Pinpoint the cell where the given text exists, returning its [x, y] midpoint coordinate. 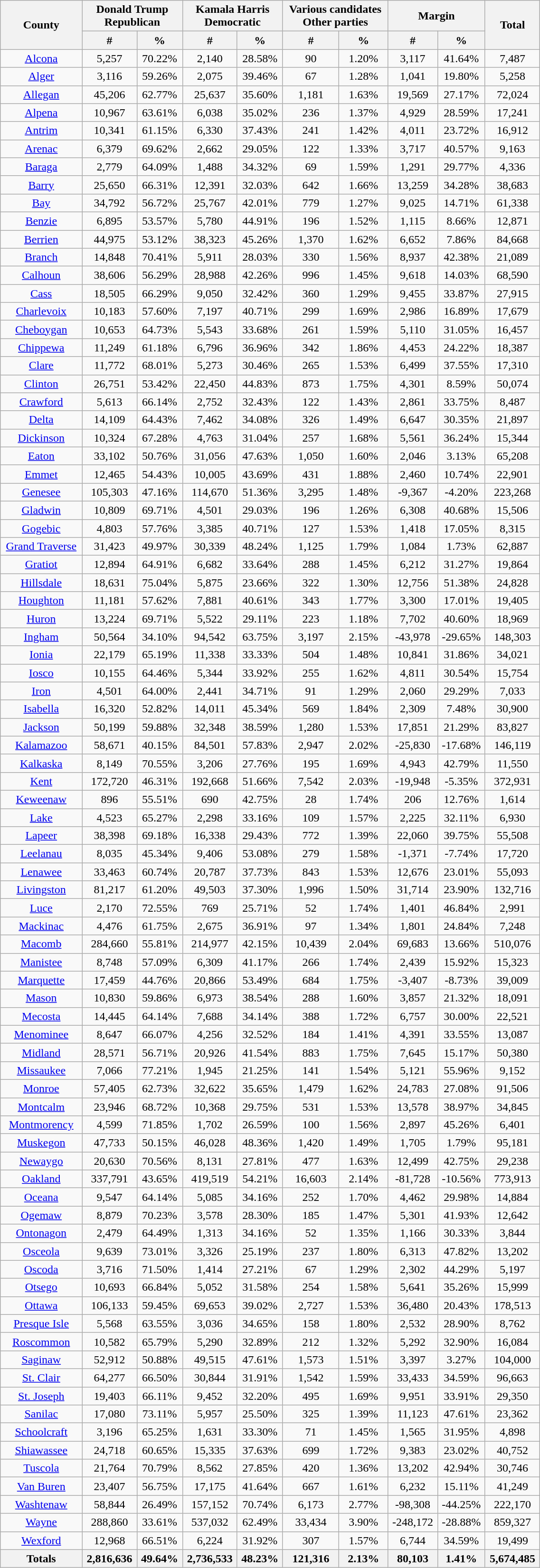
33.87% [461, 293]
66.11% [160, 1396]
222,170 [512, 1504]
34.65% [260, 1323]
4,763 [210, 438]
66.14% [160, 402]
343 [311, 601]
7,197 [210, 312]
6,652 [413, 239]
2,298 [210, 817]
10,183 [109, 312]
70.41% [160, 257]
16,603 [311, 1179]
45,206 [109, 94]
11,249 [109, 348]
Kalkaska [41, 763]
5,258 [512, 76]
Midland [41, 1052]
50,380 [512, 1052]
31.27% [461, 565]
1,420 [311, 1143]
33.68% [260, 330]
7.86% [461, 239]
7,688 [210, 1016]
1,801 [413, 926]
-17.68% [461, 745]
22,901 [512, 474]
510,076 [512, 944]
1,614 [512, 799]
9,455 [413, 293]
65.19% [160, 655]
31.92% [260, 1540]
6,647 [413, 420]
Branch [41, 257]
80,103 [413, 1559]
12,756 [413, 583]
6,744 [413, 1540]
Barry [41, 185]
16.89% [461, 312]
58,844 [109, 1504]
9,452 [210, 1396]
64.43% [160, 420]
7,066 [109, 1070]
65.25% [160, 1432]
19,405 [512, 601]
64.49% [160, 1233]
6,309 [210, 962]
6,682 [210, 565]
Muskegon [41, 1143]
Montmorency [41, 1125]
34.08% [260, 420]
2.03% [364, 781]
1,705 [413, 1143]
2,662 [210, 149]
9,383 [413, 1450]
255 [311, 673]
7,702 [413, 619]
36.91% [260, 926]
Allegan [41, 94]
Macomb [41, 944]
1,996 [311, 890]
178,513 [512, 1305]
1,702 [210, 1125]
35.02% [260, 113]
47,733 [109, 1143]
57.76% [160, 529]
38.97% [461, 1107]
1,414 [210, 1269]
6,212 [413, 565]
-8.73% [461, 980]
56.29% [160, 275]
17,310 [512, 366]
15,344 [512, 438]
11,181 [109, 601]
2,302 [413, 1269]
1.73% [461, 547]
Delta [41, 420]
322 [311, 583]
21,089 [512, 257]
54.21% [260, 1179]
504 [311, 655]
30,900 [512, 709]
3,300 [413, 601]
212 [311, 1341]
42.38% [461, 257]
2,991 [512, 908]
St. Joseph [41, 1396]
15.17% [461, 1052]
3,117 [413, 58]
32.90% [461, 1341]
27.17% [461, 94]
84,668 [512, 239]
5,257 [109, 58]
33.30% [260, 1432]
1.77% [364, 601]
30,746 [512, 1468]
388 [311, 1016]
12,871 [512, 221]
14,884 [512, 1197]
16,912 [512, 131]
1.32% [364, 1341]
33,434 [311, 1522]
Marquette [41, 980]
21.32% [461, 998]
9,050 [210, 293]
34.32% [260, 167]
2,736,533 [210, 1559]
241 [311, 131]
1,313 [210, 1233]
30.00% [461, 1016]
-29.65% [461, 637]
20,787 [210, 872]
Various candidatesOther parties [335, 16]
157,152 [210, 1504]
1,370 [311, 239]
32.89% [260, 1341]
64.09% [160, 167]
4,929 [413, 113]
5,344 [210, 673]
843 [311, 872]
Lake [41, 817]
40.68% [461, 510]
22,450 [210, 384]
6,224 [210, 1540]
6,499 [413, 366]
Antrim [41, 131]
-4.20% [461, 492]
4,256 [210, 1034]
6,895 [109, 221]
4,803 [109, 529]
20,866 [210, 980]
477 [311, 1161]
-10.56% [461, 1179]
16,457 [512, 330]
15,506 [512, 510]
61,338 [512, 203]
59.86% [160, 998]
896 [109, 799]
148,303 [512, 637]
64.00% [160, 691]
5,052 [210, 1287]
Gladwin [41, 510]
34,021 [512, 655]
769 [210, 908]
1.27% [364, 203]
Roscommon [41, 1341]
38.54% [260, 998]
15,323 [512, 962]
2,986 [413, 312]
2,075 [210, 76]
419,519 [210, 1179]
41.93% [461, 1215]
70.55% [160, 763]
Kent [41, 781]
6,173 [311, 1504]
-28.88% [461, 1522]
5,641 [413, 1287]
3,578 [210, 1215]
34,845 [512, 1107]
91,506 [512, 1088]
684 [311, 980]
5,911 [210, 257]
63.61% [160, 113]
Grand Traverse [41, 547]
23,946 [109, 1107]
81,217 [109, 890]
8,748 [109, 962]
8,149 [109, 763]
299 [311, 312]
6,973 [210, 998]
237 [311, 1251]
13,224 [109, 619]
20,630 [109, 1161]
3.90% [364, 1522]
214,977 [210, 944]
Sanilac [41, 1414]
-81,728 [413, 1179]
10,582 [109, 1341]
-44.25% [461, 1504]
22,521 [512, 1016]
39.46% [260, 76]
Berrien [41, 239]
29,350 [512, 1396]
Emmet [41, 474]
7,487 [512, 58]
37.30% [260, 890]
17,175 [210, 1486]
61.18% [160, 348]
65.27% [160, 817]
66.07% [160, 1034]
3,116 [109, 76]
184 [311, 1034]
859,327 [512, 1522]
17,720 [512, 854]
1,565 [413, 1432]
70.56% [160, 1161]
34.71% [260, 691]
22,179 [109, 655]
29.29% [461, 691]
94,542 [210, 637]
8,315 [512, 529]
121,316 [311, 1559]
68.01% [160, 366]
37.73% [260, 872]
5,561 [413, 438]
1.28% [364, 76]
48.24% [260, 547]
33.33% [260, 655]
7,462 [210, 420]
10,005 [210, 474]
13,087 [512, 1034]
52,912 [109, 1360]
690 [210, 799]
29.03% [260, 510]
2,479 [109, 1233]
10,324 [109, 438]
4,453 [413, 348]
60.74% [160, 872]
11,123 [413, 1414]
Benzie [41, 221]
3,295 [311, 492]
56.71% [160, 1052]
5,292 [413, 1341]
7,881 [210, 601]
55.96% [461, 1070]
9,639 [109, 1251]
2,439 [413, 962]
22,060 [413, 836]
12,499 [413, 1161]
10.74% [461, 474]
63.75% [260, 637]
5,875 [210, 583]
Oscoda [41, 1269]
1,418 [413, 529]
1,125 [311, 547]
55.81% [160, 944]
37.63% [260, 1450]
7,542 [311, 781]
1,050 [311, 456]
2,441 [210, 691]
11,772 [109, 366]
1.54% [364, 1070]
67.28% [160, 438]
265 [311, 366]
46.84% [461, 908]
Jackson [41, 727]
2,060 [413, 691]
23,407 [109, 1486]
24,783 [413, 1088]
95,181 [512, 1143]
25.71% [260, 908]
13,259 [413, 185]
2,460 [413, 474]
Leelanau [41, 854]
3,844 [512, 1233]
254 [311, 1287]
42.94% [461, 1468]
29.11% [260, 619]
28.03% [260, 257]
28.59% [461, 113]
69.62% [160, 149]
Mackinac [41, 926]
1.26% [364, 510]
2,727 [311, 1305]
28,988 [210, 275]
64.73% [160, 330]
91 [311, 691]
57.09% [160, 962]
5,110 [413, 330]
30.33% [461, 1233]
8,562 [210, 1468]
1.33% [364, 149]
2,816,636 [109, 1559]
132,716 [512, 890]
30,339 [210, 547]
23.01% [461, 872]
15.92% [461, 962]
105,303 [109, 492]
32.11% [461, 817]
779 [311, 203]
5,121 [413, 1070]
34.14% [260, 1016]
36.96% [260, 348]
-7.74% [461, 854]
1.52% [364, 221]
2,170 [109, 908]
8,035 [109, 854]
420 [311, 1468]
12,968 [109, 1540]
223 [311, 619]
13.66% [461, 944]
29.05% [260, 149]
83,827 [512, 727]
55,093 [512, 872]
1.51% [364, 1360]
14,109 [109, 420]
61.15% [160, 131]
17,080 [109, 1414]
257 [311, 438]
31.95% [461, 1432]
70.23% [160, 1215]
33.61% [160, 1522]
3,857 [413, 998]
2,752 [210, 402]
69,653 [210, 1305]
2.13% [364, 1559]
73.01% [160, 1251]
59.26% [160, 76]
531 [311, 1107]
Van Buren [41, 1486]
26,751 [109, 384]
Osceola [41, 1251]
37.43% [260, 131]
28.58% [260, 58]
10,693 [109, 1287]
6,330 [210, 131]
97 [311, 926]
73.11% [160, 1414]
195 [311, 763]
44.91% [260, 221]
48.36% [260, 1143]
2,675 [210, 926]
4,391 [413, 1034]
42.26% [260, 275]
1,401 [413, 908]
40.15% [160, 745]
28,571 [109, 1052]
17,851 [413, 727]
29.98% [461, 1197]
17,241 [512, 113]
70.79% [160, 1468]
50.76% [160, 456]
75.04% [160, 583]
Mecosta [41, 1016]
4,811 [413, 673]
41.17% [260, 962]
71 [311, 1432]
10,841 [413, 655]
1.20% [364, 58]
18,091 [512, 998]
Houghton [41, 601]
Alpena [41, 113]
38,398 [109, 836]
100 [311, 1125]
Bay [41, 203]
15,999 [512, 1287]
32.03% [260, 185]
6,308 [413, 510]
4,336 [512, 167]
36,480 [413, 1305]
24,828 [512, 583]
72.55% [160, 908]
6,401 [512, 1125]
18,969 [512, 619]
10,439 [311, 944]
Clare [41, 366]
34.28% [461, 185]
69,683 [413, 944]
31,714 [413, 890]
10,830 [109, 998]
172,720 [109, 781]
4,523 [109, 817]
38,683 [512, 185]
38,323 [210, 239]
9,547 [109, 1197]
32,622 [210, 1088]
1,631 [210, 1432]
7,645 [413, 1052]
9,951 [413, 1396]
1.86% [364, 348]
32.43% [260, 402]
104,000 [512, 1360]
26.59% [260, 1125]
18,387 [512, 348]
70.22% [160, 58]
5,290 [210, 1341]
3,326 [210, 1251]
66.51% [160, 1540]
109 [311, 817]
261 [311, 330]
-5.35% [461, 781]
51.38% [461, 583]
9,618 [413, 275]
32,348 [210, 727]
1.37% [364, 113]
18,505 [109, 293]
31.91% [260, 1378]
27.76% [260, 763]
Isabella [41, 709]
17.05% [461, 529]
1.36% [364, 1468]
Baraga [41, 167]
15,754 [512, 673]
4,301 [413, 384]
1.47% [364, 1215]
5,197 [512, 1269]
773,913 [512, 1179]
53.12% [160, 239]
90 [311, 58]
360 [311, 293]
10,653 [109, 330]
21,897 [512, 420]
569 [311, 709]
15.11% [461, 1486]
-19,948 [413, 781]
5,780 [210, 221]
Missaukee [41, 1070]
1.70% [364, 1197]
4,898 [512, 1432]
1.88% [364, 474]
6,930 [512, 817]
19,403 [109, 1396]
3,385 [210, 529]
1,542 [311, 1378]
5,568 [109, 1323]
4,462 [413, 1197]
495 [311, 1396]
4,599 [109, 1125]
-25,830 [413, 745]
Wexford [41, 1540]
12,894 [109, 565]
52.82% [160, 709]
68,590 [512, 275]
62.73% [160, 1088]
326 [311, 420]
44,975 [109, 239]
3,717 [413, 149]
Ottawa [41, 1305]
68.72% [160, 1107]
29,238 [512, 1161]
1.66% [364, 185]
30.35% [461, 420]
1,115 [413, 221]
29.77% [461, 167]
12,642 [512, 1215]
Lenawee [41, 872]
65.79% [160, 1341]
64.91% [160, 565]
185 [311, 1215]
266 [311, 962]
56.72% [160, 203]
337,791 [109, 1179]
33.16% [260, 817]
19.80% [461, 76]
50,199 [109, 727]
31.05% [461, 330]
11,550 [512, 763]
7,033 [512, 691]
25,637 [210, 94]
41.54% [260, 1052]
252 [311, 1197]
69.18% [160, 836]
3.13% [461, 456]
372,931 [512, 781]
8.59% [461, 384]
15,335 [210, 1450]
Ogemaw [41, 1215]
4,943 [413, 763]
537,032 [210, 1522]
7.48% [461, 709]
51.66% [260, 781]
58,671 [109, 745]
9,152 [512, 1070]
Oakland [41, 1179]
5,301 [413, 1215]
6,313 [413, 1251]
26.49% [160, 1504]
3,036 [210, 1323]
71.50% [160, 1269]
Monroe [41, 1088]
Ontonagon [41, 1233]
Huron [41, 619]
34.10% [160, 637]
6,757 [413, 1016]
21.29% [461, 727]
2,897 [413, 1125]
31,423 [109, 547]
60.65% [160, 1450]
19,864 [512, 565]
84,501 [210, 745]
40.60% [461, 619]
44.29% [461, 1269]
1,166 [413, 1233]
55.51% [160, 799]
9,406 [210, 854]
10,368 [210, 1107]
10,155 [109, 673]
53.42% [160, 384]
1.30% [364, 583]
33.75% [461, 402]
3,206 [210, 763]
2,532 [413, 1323]
Hillsdale [41, 583]
71.85% [160, 1125]
8.66% [461, 221]
5,674,485 [512, 1559]
Total [512, 25]
77.21% [160, 1070]
19,569 [413, 94]
-43,978 [413, 637]
40,752 [512, 1450]
3,196 [109, 1432]
Totals [41, 1559]
96,663 [512, 1378]
8,487 [512, 402]
49,503 [210, 890]
42.15% [260, 944]
Presque Isle [41, 1323]
County [41, 25]
40.57% [461, 149]
Donald TrumpRepublican [132, 16]
1.61% [364, 1486]
17,679 [512, 312]
66.84% [160, 1287]
31,056 [210, 456]
44.83% [260, 384]
1.68% [364, 438]
17.01% [461, 601]
342 [311, 348]
1,479 [311, 1088]
24.84% [461, 926]
16,320 [109, 709]
1,280 [311, 727]
307 [311, 1540]
38.59% [260, 727]
49,515 [210, 1360]
Menominee [41, 1034]
288,860 [109, 1522]
5,273 [210, 366]
-9,367 [413, 492]
35.26% [461, 1287]
Keweenaw [41, 799]
46.31% [160, 781]
66.31% [160, 185]
2,309 [413, 709]
1,181 [311, 94]
63.55% [160, 1323]
34,792 [109, 203]
43.65% [160, 1179]
St. Clair [41, 1378]
1.84% [364, 709]
Gogebic [41, 529]
24,718 [109, 1450]
667 [311, 1486]
13,578 [413, 1107]
21.25% [260, 1070]
33.55% [461, 1034]
27.21% [260, 1269]
1.18% [364, 619]
Dickinson [41, 438]
Livingston [41, 890]
Clinton [41, 384]
42.01% [260, 203]
31.04% [260, 438]
12,465 [109, 474]
1,291 [413, 167]
Oceana [41, 1197]
30.54% [461, 673]
36.24% [461, 438]
57.83% [260, 745]
14,848 [109, 257]
33,463 [109, 872]
62.77% [160, 94]
279 [311, 854]
57,405 [109, 1088]
3,716 [109, 1269]
1,041 [413, 76]
29.43% [260, 836]
14,445 [109, 1016]
8,647 [109, 1034]
Saginaw [41, 1360]
19,499 [512, 1540]
50,074 [512, 384]
5,085 [210, 1197]
Ionia [41, 655]
2,861 [413, 402]
4,476 [109, 926]
206 [413, 799]
23,362 [512, 1414]
12,676 [413, 872]
2,947 [311, 745]
43.69% [260, 474]
32.20% [260, 1396]
57.62% [160, 601]
10,967 [109, 113]
9,025 [413, 203]
37.55% [461, 366]
1,573 [311, 1360]
330 [311, 257]
31.58% [260, 1287]
33,102 [109, 456]
28.30% [260, 1215]
51.36% [260, 492]
27.85% [260, 1468]
642 [311, 185]
27.81% [260, 1161]
192,668 [210, 781]
1.35% [364, 1233]
Wayne [41, 1522]
50.15% [160, 1143]
33.91% [461, 1396]
Arenac [41, 149]
12,391 [210, 185]
23.66% [260, 583]
284,660 [109, 944]
59.88% [160, 727]
27,915 [512, 293]
699 [311, 1450]
6,379 [109, 149]
25.19% [260, 1251]
Kamala HarrisDemocratic [233, 16]
Margin [437, 16]
7,248 [512, 926]
2.14% [364, 1179]
47.16% [160, 492]
20.43% [461, 1305]
2,140 [210, 58]
49.97% [160, 547]
40.61% [260, 601]
49.64% [160, 1559]
2,225 [413, 817]
2,779 [109, 167]
39.02% [260, 1305]
1,945 [210, 1070]
12.76% [461, 799]
28 [311, 799]
32.42% [260, 293]
Lapeer [41, 836]
2.77% [364, 1504]
35.60% [260, 94]
64.46% [160, 673]
1.50% [364, 890]
Charlevoix [41, 312]
39,009 [512, 980]
62.49% [260, 1522]
53.08% [260, 854]
Iron [41, 691]
6,232 [413, 1486]
23.90% [461, 890]
114,670 [210, 492]
20,926 [210, 1052]
57.60% [160, 312]
66.29% [160, 293]
Cheboygan [41, 330]
5,613 [109, 402]
14.71% [461, 203]
53.57% [160, 221]
69 [311, 167]
106,133 [109, 1305]
33,433 [413, 1378]
50,564 [109, 637]
59.45% [160, 1305]
4,011 [413, 131]
8,937 [413, 257]
Tuscola [41, 1468]
29.75% [260, 1107]
2.02% [364, 745]
48.23% [260, 1559]
23.72% [461, 131]
325 [311, 1414]
39.75% [461, 836]
Ingham [41, 637]
Kalamazoo [41, 745]
996 [311, 275]
3,397 [413, 1360]
-248,172 [413, 1522]
33.64% [260, 565]
883 [311, 1052]
Iosco [41, 673]
41,249 [512, 1486]
127 [311, 529]
14,011 [210, 709]
141 [311, 1070]
Schoolcraft [41, 1432]
2,046 [413, 456]
24.22% [461, 348]
50.88% [160, 1360]
Mason [41, 998]
10,809 [109, 510]
64,277 [109, 1378]
Calhoun [41, 275]
5,543 [210, 330]
47.63% [260, 456]
35.65% [260, 1088]
2.04% [364, 944]
72,024 [512, 94]
62,887 [512, 547]
30.46% [260, 366]
1.43% [364, 402]
25,767 [210, 203]
70.74% [260, 1504]
1.34% [364, 926]
Chippewa [41, 348]
28.90% [461, 1323]
Gratiot [41, 565]
Luce [41, 908]
53.49% [260, 980]
5,522 [210, 619]
1,084 [413, 547]
16,084 [512, 1341]
21,764 [109, 1468]
8,762 [512, 1323]
1.42% [364, 131]
Shiawassee [41, 1450]
-3,407 [413, 980]
3,197 [311, 637]
25.50% [260, 1414]
Newaygo [41, 1161]
61.75% [160, 926]
25,650 [109, 185]
6,038 [210, 113]
Alger [41, 76]
16,338 [210, 836]
38,606 [109, 275]
14.03% [461, 275]
30,844 [210, 1378]
17,459 [109, 980]
33.92% [260, 673]
44.76% [160, 980]
Otsego [41, 1287]
6,796 [210, 348]
236 [311, 113]
11,338 [210, 655]
772 [311, 836]
10,341 [109, 131]
61.20% [160, 890]
8,131 [210, 1161]
146,119 [512, 745]
46,028 [210, 1143]
431 [311, 474]
55,508 [512, 836]
27.08% [461, 1088]
Crawford [41, 402]
158 [311, 1323]
-1,371 [413, 854]
2.15% [364, 637]
23.02% [461, 1450]
5,957 [210, 1414]
Alcona [41, 58]
Eaton [41, 456]
3.27% [461, 1360]
223,268 [512, 492]
Washtenaw [41, 1504]
Manistee [41, 962]
47.82% [461, 1251]
65,208 [512, 456]
54.43% [160, 474]
Montcalm [41, 1107]
Cass [41, 293]
9,163 [512, 149]
-98,308 [413, 1504]
873 [311, 384]
8,879 [109, 1215]
31.86% [461, 655]
Genesee [41, 492]
56.75% [160, 1486]
1,488 [210, 167]
18,631 [109, 583]
66.50% [160, 1378]
32.52% [260, 1034]
42.79% [461, 763]
